Provide the [X, Y] coordinate of the cell's center where the given text is located.  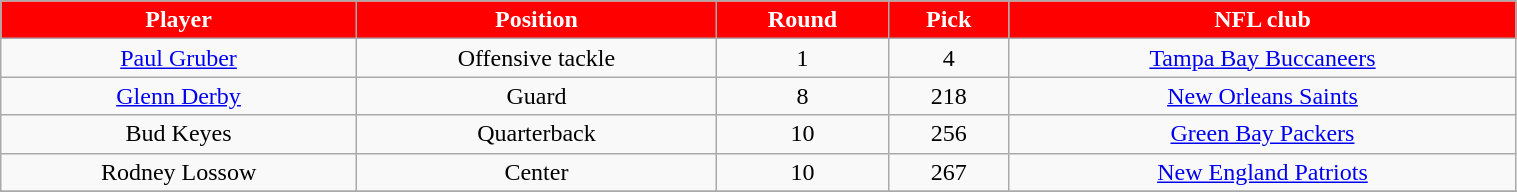
Quarterback [536, 134]
218 [948, 96]
256 [948, 134]
8 [803, 96]
Center [536, 172]
New Orleans Saints [1262, 96]
NFL club [1262, 20]
Green Bay Packers [1262, 134]
1 [803, 58]
4 [948, 58]
Rodney Lossow [179, 172]
Position [536, 20]
Glenn Derby [179, 96]
Pick [948, 20]
267 [948, 172]
Tampa Bay Buccaneers [1262, 58]
Guard [536, 96]
Paul Gruber [179, 58]
Round [803, 20]
New England Patriots [1262, 172]
Player [179, 20]
Bud Keyes [179, 134]
Offensive tackle [536, 58]
